Locate the cell with the specified text and output its [X, Y] center coordinate. 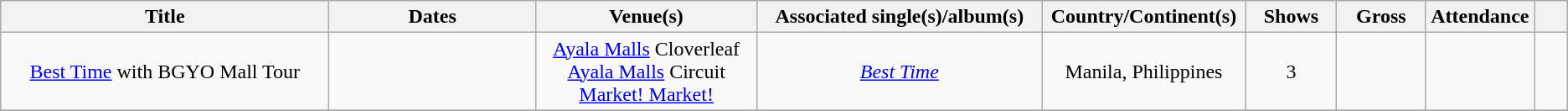
Shows [1292, 17]
Dates [432, 17]
Title [165, 17]
3 [1292, 71]
Associated single(s)/album(s) [900, 17]
Gross [1381, 17]
Attendance [1480, 17]
Venue(s) [647, 17]
Ayala Malls CloverleafAyala Malls CircuitMarket! Market! [647, 71]
Best Time with BGYO Mall Tour [165, 71]
Country/Continent(s) [1144, 17]
Manila, Philippines [1144, 71]
Best Time [900, 71]
